Pinpoint the cell where the given text exists, returning its [X, Y] midpoint coordinate. 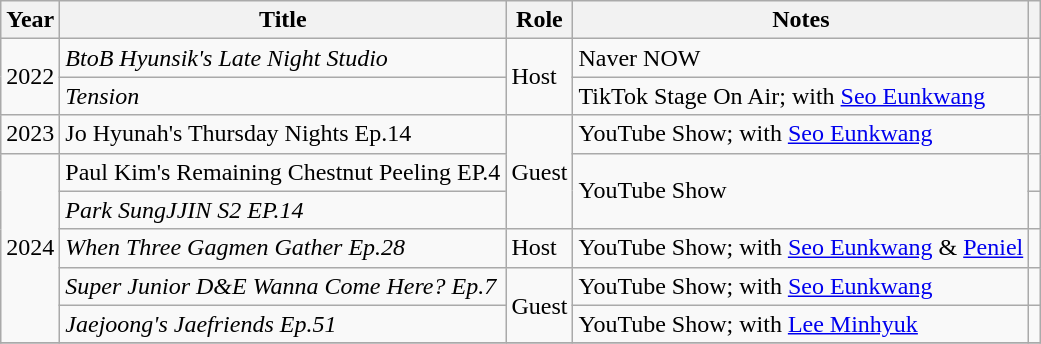
Jo Hyunah's Thursday Nights Ep.14 [283, 134]
2024 [30, 248]
When Three Gagmen Gather Ep.28 [283, 248]
Naver NOW [801, 58]
Jaejoong's Jaefriends Ep.51 [283, 324]
2023 [30, 134]
TikTok Stage On Air; with Seo Eunkwang [801, 96]
Paul Kim's Remaining Chestnut Peeling EP.4 [283, 172]
Role [540, 20]
Title [283, 20]
YouTube Show; with Lee Minhyuk [801, 324]
YouTube Show [801, 191]
Tension [283, 96]
Super Junior D&E Wanna Come Here? Ep.7 [283, 286]
Year [30, 20]
BtoB Hyunsik's Late Night Studio [283, 58]
2022 [30, 77]
Notes [801, 20]
YouTube Show; with Seo Eunkwang & Peniel [801, 248]
Park SungJJIN S2 EP.14 [283, 210]
